Search for the cell housing the specified text and yield its [X, Y] center coordinate. 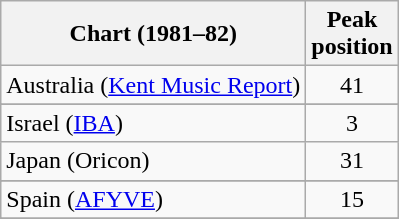
15 [352, 199]
Japan (Oricon) [154, 161]
Chart (1981–82) [154, 34]
Australia (Kent Music Report) [154, 85]
Spain (AFYVE) [154, 199]
Israel (IBA) [154, 123]
3 [352, 123]
41 [352, 85]
31 [352, 161]
Peakposition [352, 34]
